Detect which cell encompasses the target text, then output its [x, y] center coordinate. 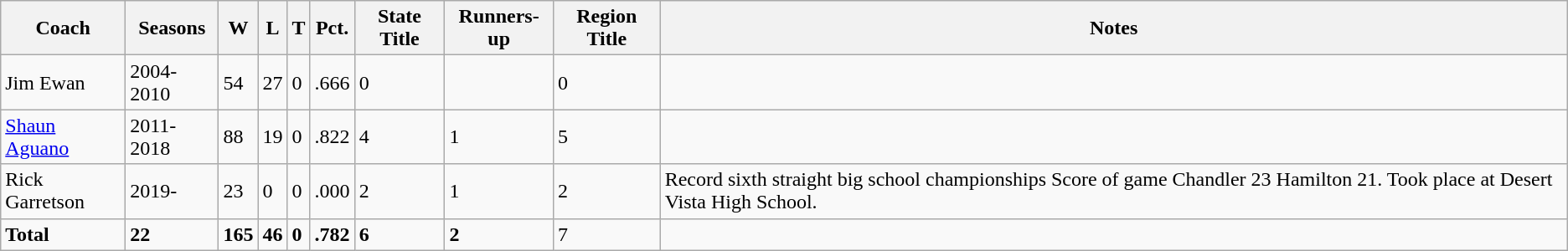
23 [238, 191]
7 [606, 234]
.822 [332, 137]
Runners-up [499, 28]
Record sixth straight big school championships Score of game Chandler 23 Hamilton 21. Took place at Desert Vista High School. [1114, 191]
L [273, 28]
Jim Ewan [64, 82]
2004-2010 [173, 82]
27 [273, 82]
.782 [332, 234]
5 [606, 137]
Coach [64, 28]
2019- [173, 191]
Region Title [606, 28]
54 [238, 82]
Rick Garretson [64, 191]
88 [238, 137]
Pct. [332, 28]
T [298, 28]
W [238, 28]
4 [400, 137]
2011-2018 [173, 137]
.000 [332, 191]
Seasons [173, 28]
6 [400, 234]
State Title [400, 28]
46 [273, 234]
.666 [332, 82]
19 [273, 137]
165 [238, 234]
22 [173, 234]
Notes [1114, 28]
Shaun Aguano [64, 137]
Total [64, 234]
